Scan for the cell matching the given text and deliver its (x, y) coordinate at center. 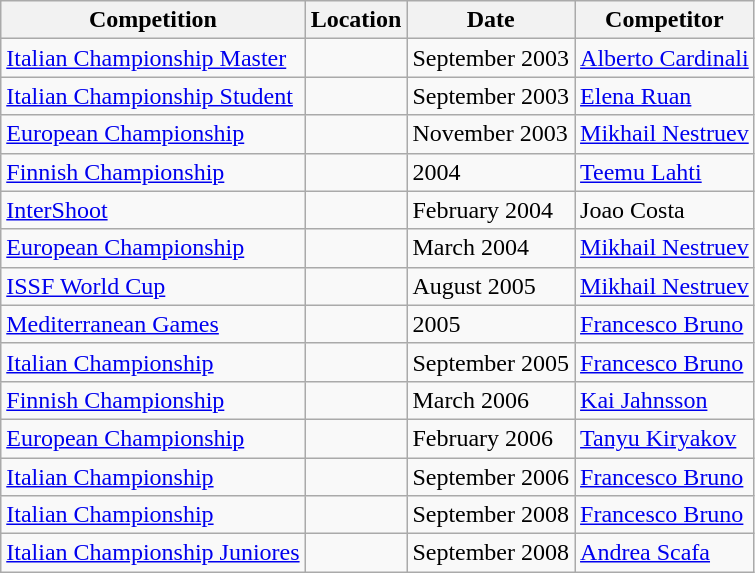
September 2006 (491, 477)
Italian Championship Student (153, 96)
Competitor (665, 20)
Tanyu Kiryakov (665, 438)
Joao Costa (665, 210)
Mediterranean Games (153, 324)
Teemu Lahti (665, 172)
Alberto Cardinali (665, 58)
February 2006 (491, 438)
Kai Jahnsson (665, 400)
Date (491, 20)
March 2004 (491, 248)
March 2006 (491, 400)
Competition (153, 20)
2005 (491, 324)
ISSF World Cup (153, 286)
November 2003 (491, 134)
2004 (491, 172)
Location (356, 20)
Andrea Scafa (665, 553)
Elena Ruan (665, 96)
September 2005 (491, 362)
Italian Championship Juniores (153, 553)
InterShoot (153, 210)
August 2005 (491, 286)
February 2004 (491, 210)
Italian Championship Master (153, 58)
